Return the (X, Y) coordinate for the center point of the cell that contains the specified text.  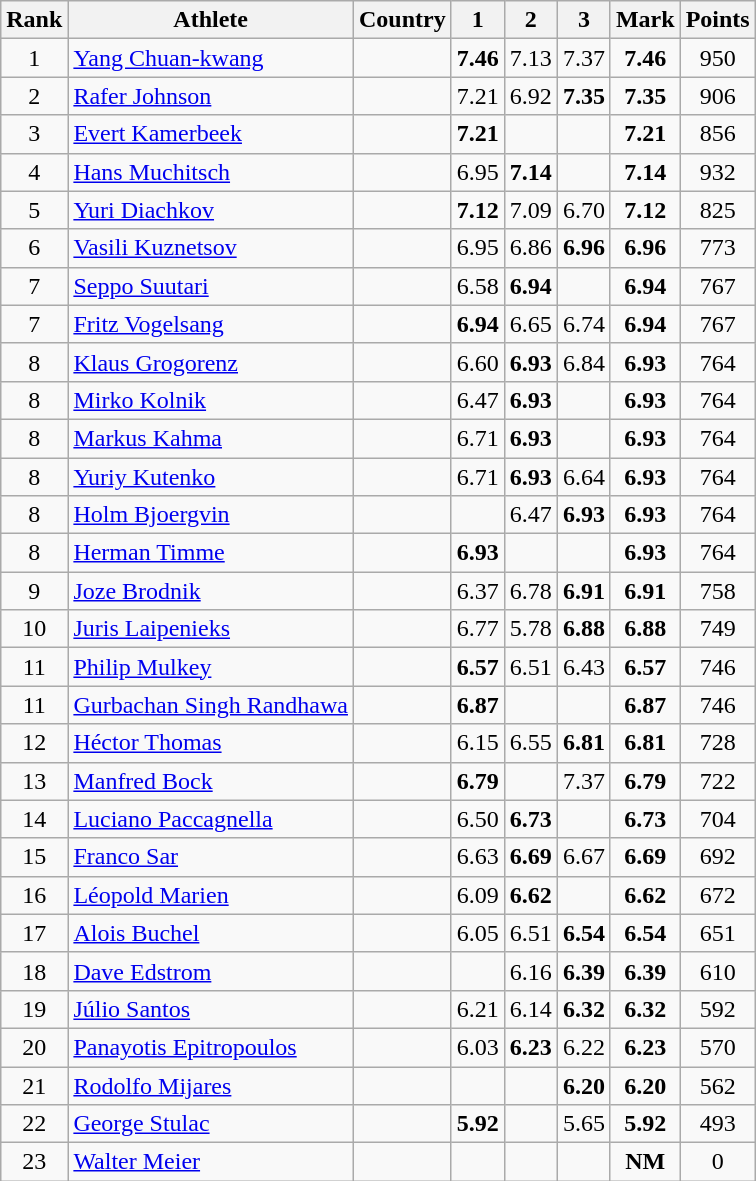
Franco Sar (211, 857)
Klaus Grogorenz (211, 362)
Holm Bjoergvin (211, 515)
Luciano Paccagnella (211, 819)
Yang Chuan-kwang (211, 58)
10 (34, 629)
Vasili Kuznetsov (211, 248)
6.37 (478, 591)
6.21 (478, 1009)
Fritz Vogelsang (211, 324)
6.15 (478, 743)
Alois Buchel (211, 933)
Philip Mulkey (211, 667)
Dave Edstrom (211, 971)
Héctor Thomas (211, 743)
6.70 (584, 210)
Markus Kahma (211, 438)
NM (645, 1162)
6.64 (584, 477)
Mark (645, 20)
7.13 (530, 58)
Manfred Bock (211, 781)
651 (718, 933)
13 (34, 781)
George Stulac (211, 1124)
493 (718, 1124)
672 (718, 895)
20 (34, 1047)
12 (34, 743)
15 (34, 857)
5.78 (530, 629)
Joze Brodnik (211, 591)
704 (718, 819)
Hans Muchitsch (211, 172)
6.05 (478, 933)
Evert Kamerbeek (211, 134)
773 (718, 248)
6.78 (530, 591)
5.65 (584, 1124)
932 (718, 172)
4 (34, 172)
5 (34, 210)
758 (718, 591)
610 (718, 971)
6.55 (530, 743)
856 (718, 134)
19 (34, 1009)
Country (403, 20)
825 (718, 210)
6.65 (530, 324)
18 (34, 971)
6 (34, 248)
Walter Meier (211, 1162)
6.43 (584, 667)
570 (718, 1047)
6.09 (478, 895)
22 (34, 1124)
6.77 (478, 629)
Panayotis Epitropoulos (211, 1047)
6.58 (478, 286)
Gurbachan Singh Randhawa (211, 705)
16 (34, 895)
14 (34, 819)
6.74 (584, 324)
950 (718, 58)
17 (34, 933)
6.84 (584, 362)
Seppo Suutari (211, 286)
692 (718, 857)
Athlete (211, 20)
6.14 (530, 1009)
21 (34, 1085)
Rank (34, 20)
23 (34, 1162)
Léopold Marien (211, 895)
728 (718, 743)
592 (718, 1009)
749 (718, 629)
Rafer Johnson (211, 96)
Herman Timme (211, 553)
Yuri Diachkov (211, 210)
Júlio Santos (211, 1009)
Yuriy Kutenko (211, 477)
Points (718, 20)
0 (718, 1162)
9 (34, 591)
6.03 (478, 1047)
6.67 (584, 857)
6.86 (530, 248)
Rodolfo Mijares (211, 1085)
722 (718, 781)
6.16 (530, 971)
6.22 (584, 1047)
6.60 (478, 362)
6.63 (478, 857)
562 (718, 1085)
6.92 (530, 96)
7.09 (530, 210)
6.50 (478, 819)
Mirko Kolnik (211, 400)
Juris Laipenieks (211, 629)
906 (718, 96)
